Locate the cell with the specified text and output its [x, y] center coordinate. 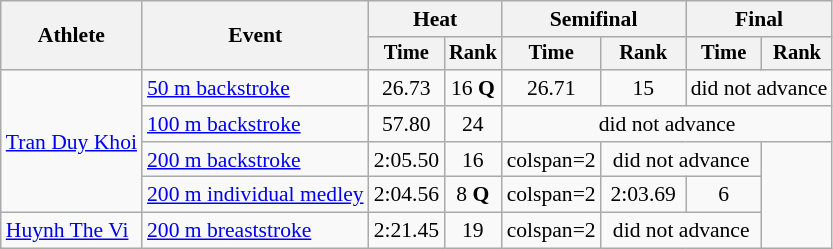
26.71 [552, 88]
16 Q [473, 88]
200 m breaststroke [256, 231]
Semifinal [594, 19]
100 m backstroke [256, 124]
26.73 [406, 88]
2:21.45 [406, 231]
2:05.50 [406, 160]
Heat [436, 19]
Final [760, 19]
2:04.56 [406, 195]
200 m backstroke [256, 160]
24 [473, 124]
57.80 [406, 124]
15 [644, 88]
8 Q [473, 195]
50 m backstroke [256, 88]
16 [473, 160]
2:03.69 [644, 195]
Tran Duy Khoi [72, 141]
Huynh The Vi [72, 231]
Event [256, 36]
200 m individual medley [256, 195]
Athlete [72, 36]
6 [724, 195]
19 [473, 231]
